Capture the cell that displays the provided text and extract its (X, Y) central coordinate. 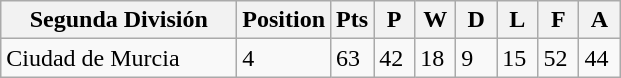
F (558, 20)
52 (558, 58)
9 (476, 58)
A (600, 20)
44 (600, 58)
15 (518, 58)
Ciudad de Murcia (119, 58)
D (476, 20)
Pts (352, 20)
18 (436, 58)
63 (352, 58)
P (394, 20)
4 (284, 58)
W (436, 20)
42 (394, 58)
Position (284, 20)
L (518, 20)
Segunda División (119, 20)
